Pinpoint the cell where the given text exists, returning its (X, Y) midpoint coordinate. 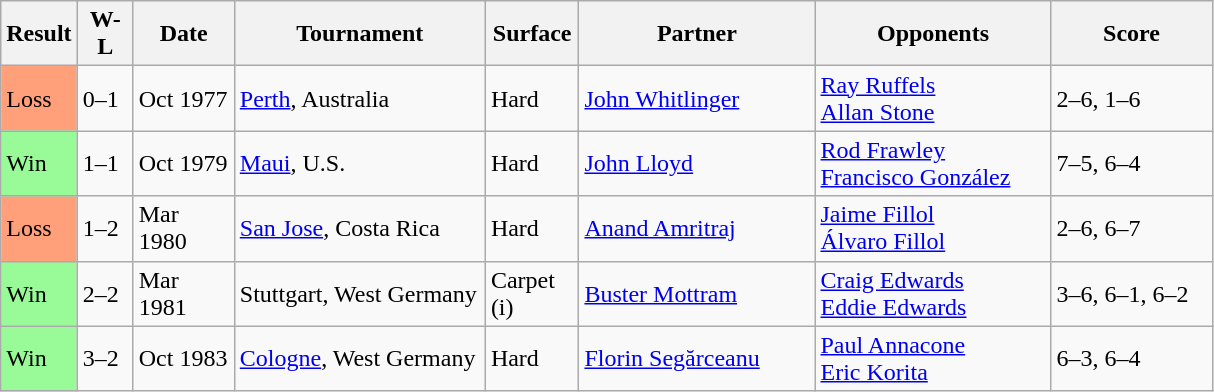
San Jose, Costa Rica (360, 228)
Cologne, West Germany (360, 358)
Perth, Australia (360, 98)
Craig Edwards Eddie Edwards (933, 294)
2–2 (105, 294)
3–6, 6–1, 6–2 (1132, 294)
Florin Segărceanu (697, 358)
Carpet (i) (532, 294)
Opponents (933, 34)
3–2 (105, 358)
Date (184, 34)
Buster Mottram (697, 294)
Maui, U.S. (360, 164)
0–1 (105, 98)
Partner (697, 34)
John Whitlinger (697, 98)
Mar 1980 (184, 228)
Result (39, 34)
2–6, 1–6 (1132, 98)
Surface (532, 34)
Tournament (360, 34)
7–5, 6–4 (1132, 164)
John Lloyd (697, 164)
W-L (105, 34)
Oct 1977 (184, 98)
Oct 1979 (184, 164)
Stuttgart, West Germany (360, 294)
Anand Amritraj (697, 228)
1–1 (105, 164)
6–3, 6–4 (1132, 358)
Mar 1981 (184, 294)
Paul Annacone Eric Korita (933, 358)
2–6, 6–7 (1132, 228)
Rod Frawley Francisco González (933, 164)
Ray Ruffels Allan Stone (933, 98)
Oct 1983 (184, 358)
Score (1132, 34)
Jaime Fillol Álvaro Fillol (933, 228)
1–2 (105, 228)
